Extract the (X, Y) coordinate from the center of the cell holding the provided text.  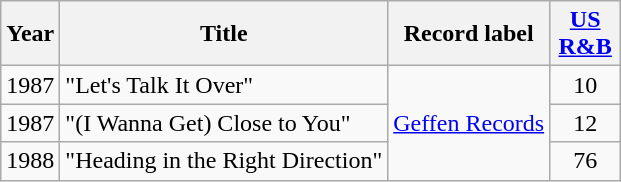
"(I Wanna Get) Close to You" (224, 123)
Geffen Records (469, 123)
US R&B (586, 34)
76 (586, 161)
"Let's Talk It Over" (224, 85)
"Heading in the Right Direction" (224, 161)
Record label (469, 34)
1988 (30, 161)
10 (586, 85)
Year (30, 34)
12 (586, 123)
Title (224, 34)
